Output the [x, y] coordinate of the center of the cell containing the given text.  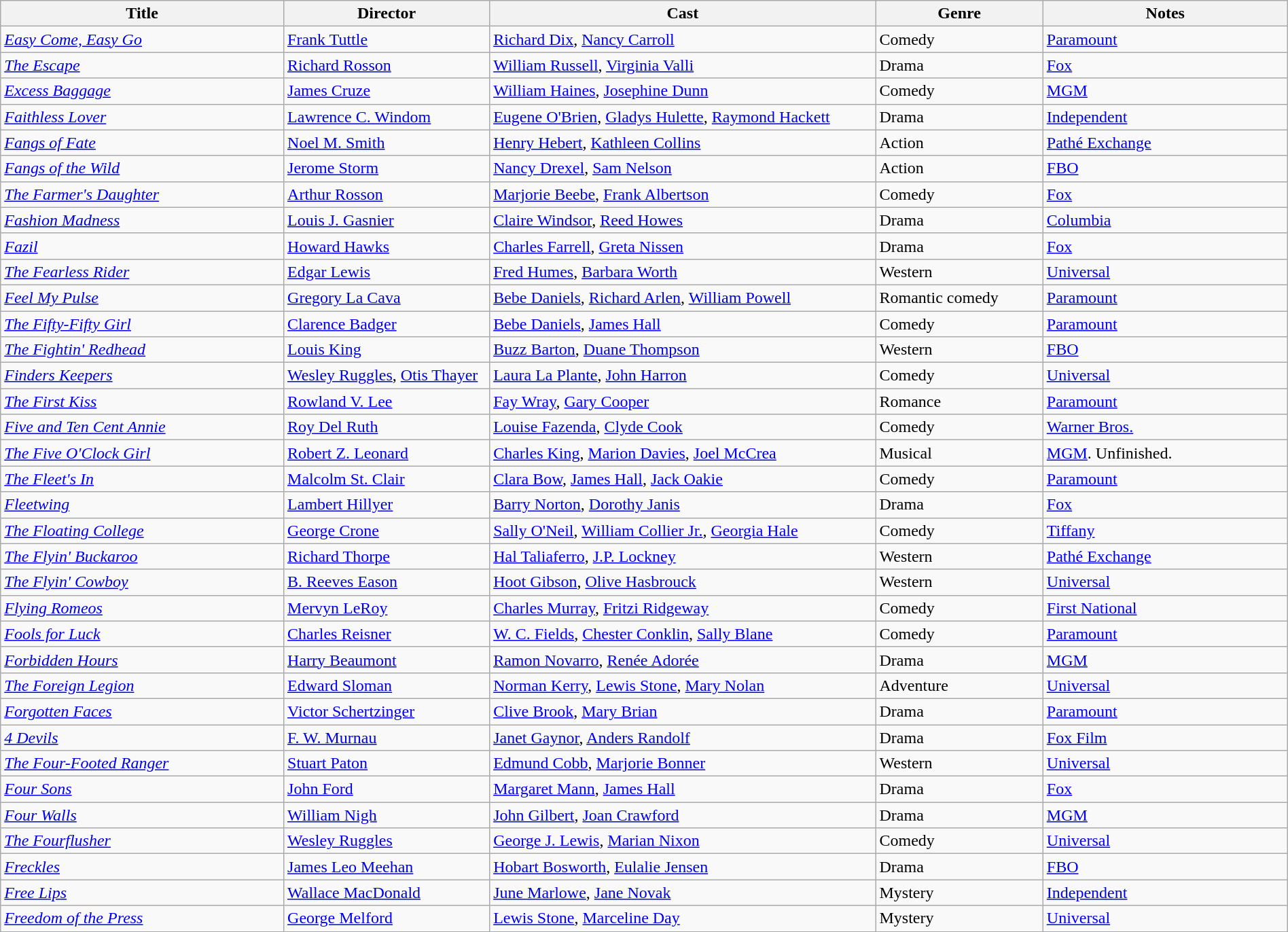
Flying Romeos [143, 608]
Fox Film [1165, 737]
The First Kiss [143, 401]
Fools for Luck [143, 634]
Forbidden Hours [143, 660]
Rowland V. Lee [387, 401]
Four Sons [143, 789]
Eugene O'Brien, Gladys Hulette, Raymond Hackett [683, 117]
Marjorie Beebe, Frank Albertson [683, 194]
William Nigh [387, 815]
Jerome Storm [387, 168]
Hal Taliaferro, J.P. Lockney [683, 556]
Barry Norton, Dorothy Janis [683, 505]
The Flyin' Cowboy [143, 582]
4 Devils [143, 737]
Louis King [387, 350]
Lawrence C. Windom [387, 117]
Fleetwing [143, 505]
F. W. Murnau [387, 737]
Fazil [143, 246]
Charles Reisner [387, 634]
George J. Lewis, Marian Nixon [683, 841]
Nancy Drexel, Sam Nelson [683, 168]
Norman Kerry, Lewis Stone, Mary Nolan [683, 685]
Adventure [959, 685]
Clara Bow, James Hall, Jack Oakie [683, 479]
Clive Brook, Mary Brian [683, 711]
Faithless Lover [143, 117]
Wesley Ruggles [387, 841]
The Foreign Legion [143, 685]
Lambert Hillyer [387, 505]
The Fleet's In [143, 479]
Charles Murray, Fritzi Ridgeway [683, 608]
Free Lips [143, 893]
Wallace MacDonald [387, 893]
Fay Wray, Gary Cooper [683, 401]
Buzz Barton, Duane Thompson [683, 350]
George Crone [387, 531]
Hoot Gibson, Olive Hasbrouck [683, 582]
The Fourflusher [143, 841]
Columbia [1165, 220]
The Five O'Clock Girl [143, 453]
Freckles [143, 867]
Five and Ten Cent Annie [143, 427]
Notes [1165, 14]
Fangs of the Wild [143, 168]
Bebe Daniels, James Hall [683, 324]
Musical [959, 453]
The Fifty-Fifty Girl [143, 324]
Romantic comedy [959, 298]
William Haines, Josephine Dunn [683, 91]
Director [387, 14]
Genre [959, 14]
Wesley Ruggles, Otis Thayer [387, 376]
John Gilbert, Joan Crawford [683, 815]
Howard Hawks [387, 246]
Forgotten Faces [143, 711]
Stuart Paton [387, 764]
Richard Thorpe [387, 556]
Finders Keepers [143, 376]
Frank Tuttle [387, 39]
First National [1165, 608]
Easy Come, Easy Go [143, 39]
Arthur Rosson [387, 194]
Victor Schertzinger [387, 711]
Ramon Novarro, Renée Adorée [683, 660]
Bebe Daniels, Richard Arlen, William Powell [683, 298]
John Ford [387, 789]
Hobart Bosworth, Eulalie Jensen [683, 867]
Clarence Badger [387, 324]
Robert Z. Leonard [387, 453]
Fred Humes, Barbara Worth [683, 272]
The Escape [143, 65]
Louis J. Gasnier [387, 220]
MGM. Unfinished. [1165, 453]
The Fightin' Redhead [143, 350]
Fangs of Fate [143, 143]
Feel My Pulse [143, 298]
Margaret Mann, James Hall [683, 789]
Janet Gaynor, Anders Randolf [683, 737]
The Fearless Rider [143, 272]
Richard Dix, Nancy Carroll [683, 39]
Harry Beaumont [387, 660]
Romance [959, 401]
Laura La Plante, John Harron [683, 376]
Henry Hebert, Kathleen Collins [683, 143]
Freedom of the Press [143, 918]
Charles King, Marion Davies, Joel McCrea [683, 453]
Lewis Stone, Marceline Day [683, 918]
Richard Rosson [387, 65]
Gregory La Cava [387, 298]
Edgar Lewis [387, 272]
James Cruze [387, 91]
Cast [683, 14]
Noel M. Smith [387, 143]
Louise Fazenda, Clyde Cook [683, 427]
The Farmer's Daughter [143, 194]
Warner Bros. [1165, 427]
The Floating College [143, 531]
June Marlowe, Jane Novak [683, 893]
The Flyin' Buckaroo [143, 556]
George Melford [387, 918]
Fashion Madness [143, 220]
Four Walls [143, 815]
Roy Del Ruth [387, 427]
Tiffany [1165, 531]
The Four-Footed Ranger [143, 764]
Malcolm St. Clair [387, 479]
Mervyn LeRoy [387, 608]
James Leo Meehan [387, 867]
Excess Baggage [143, 91]
Edmund Cobb, Marjorie Bonner [683, 764]
Claire Windsor, Reed Howes [683, 220]
Edward Sloman [387, 685]
Charles Farrell, Greta Nissen [683, 246]
Title [143, 14]
William Russell, Virginia Valli [683, 65]
Sally O'Neil, William Collier Jr., Georgia Hale [683, 531]
W. C. Fields, Chester Conklin, Sally Blane [683, 634]
B. Reeves Eason [387, 582]
